Find where the given text appears and provide that cell's center as [x, y] coordinate. 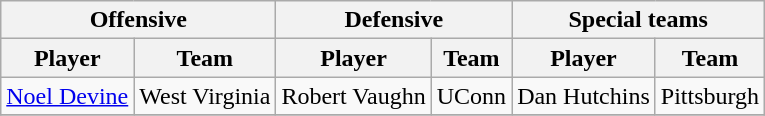
Offensive [138, 20]
Defensive [394, 20]
Noel Devine [68, 96]
Robert Vaughn [354, 96]
UConn [471, 96]
West Virginia [205, 96]
Special teams [638, 20]
Dan Hutchins [584, 96]
Pittsburgh [710, 96]
